Return (X, Y) of the center of cell containing provided text 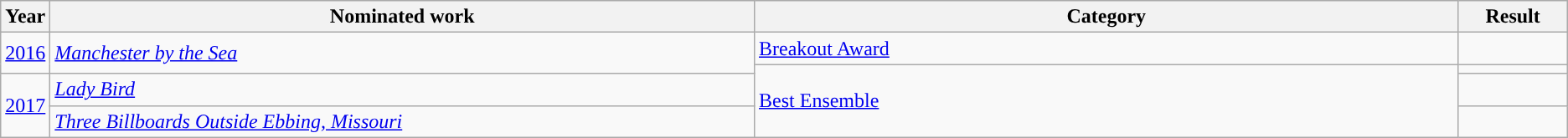
Manchester by the Sea (402, 54)
Lady Bird (402, 89)
Year (25, 17)
Breakout Award (1106, 49)
2017 (25, 105)
Three Billboards Outside Ebbing, Missouri (402, 121)
Result (1513, 17)
Best Ensemble (1106, 100)
Nominated work (402, 17)
Category (1106, 17)
2016 (25, 54)
